Determine the [X, Y] coordinate at the center of the cell enclosing the given text.  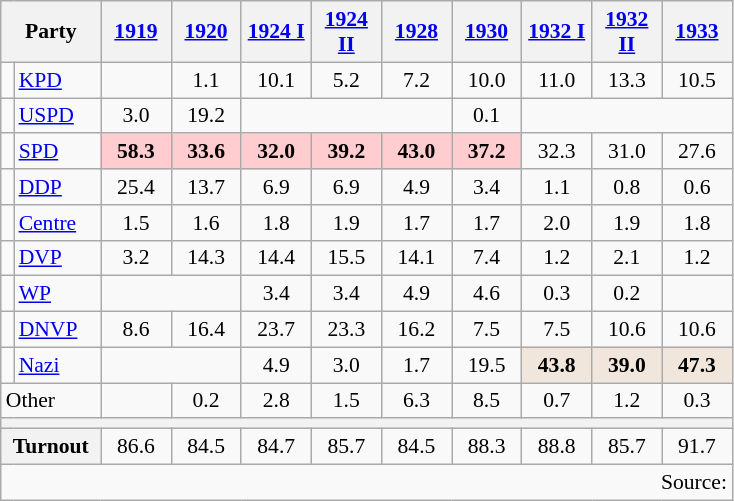
10.5 [697, 80]
88.8 [557, 447]
37.2 [487, 152]
1924 I [276, 32]
1933 [697, 32]
84.7 [276, 447]
1932 I [557, 32]
Other [51, 401]
Source: [366, 482]
1930 [487, 32]
58.3 [136, 152]
19.2 [206, 116]
14.3 [206, 258]
WP [58, 294]
31.0 [627, 152]
SPD [58, 152]
16.4 [206, 330]
27.6 [697, 152]
15.5 [346, 258]
8.6 [136, 330]
91.7 [697, 447]
Centre [58, 223]
14.1 [416, 258]
23.3 [346, 330]
43.8 [557, 365]
1920 [206, 32]
88.3 [487, 447]
DDP [58, 187]
32.3 [557, 152]
1919 [136, 32]
KPD [58, 80]
10.1 [276, 80]
Turnout [51, 447]
1.6 [206, 223]
0.7 [557, 401]
8.5 [487, 401]
13.3 [627, 80]
4.6 [487, 294]
1924 II [346, 32]
39.0 [627, 365]
43.0 [416, 152]
14.4 [276, 258]
7.4 [487, 258]
7.2 [416, 80]
2.1 [627, 258]
0.1 [487, 116]
86.6 [136, 447]
23.7 [276, 330]
19.5 [487, 365]
0.6 [697, 187]
2.0 [557, 223]
25.4 [136, 187]
11.0 [557, 80]
1932 II [627, 32]
Nazi [58, 365]
1928 [416, 32]
13.7 [206, 187]
16.2 [416, 330]
DNVP [58, 330]
0.8 [627, 187]
5.2 [346, 80]
Party [51, 32]
10.0 [487, 80]
DVP [58, 258]
3.2 [136, 258]
6.3 [416, 401]
47.3 [697, 365]
2.8 [276, 401]
33.6 [206, 152]
USPD [58, 116]
32.0 [276, 152]
39.2 [346, 152]
